Detect which cell encompasses the target text, then output its [X, Y] center coordinate. 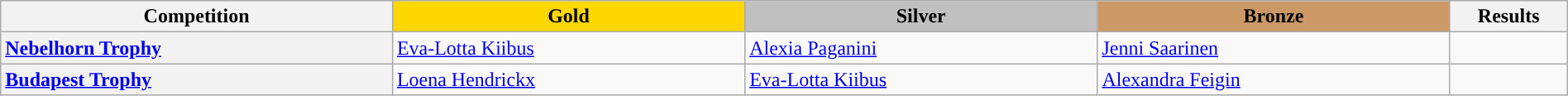
Loena Hendrickx [568, 79]
Results [1508, 17]
Alexia Paganini [921, 48]
Jenni Saarinen [1274, 48]
Gold [568, 17]
Alexandra Feigin [1274, 79]
Bronze [1274, 17]
Silver [921, 17]
Competition [197, 17]
Budapest Trophy [197, 79]
Nebelhorn Trophy [197, 48]
